Output the [X, Y] coordinate of the center of the cell containing the given text.  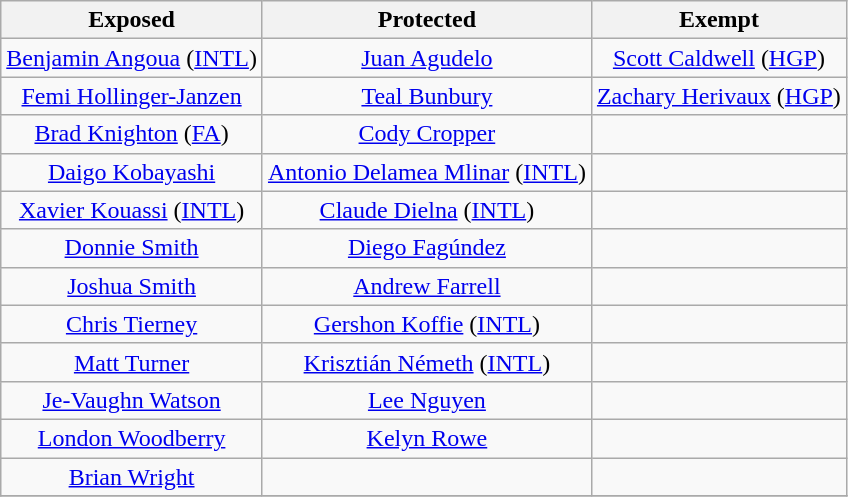
Teal Bunbury [426, 96]
Femi Hollinger-Janzen [132, 96]
Gershon Koffie (INTL) [426, 324]
Claude Dielna (INTL) [426, 210]
London Woodberry [132, 438]
Donnie Smith [132, 248]
Lee Nguyen [426, 400]
Xavier Kouassi (INTL) [132, 210]
Andrew Farrell [426, 286]
Krisztián Németh (INTL) [426, 362]
Brian Wright [132, 477]
Juan Agudelo [426, 58]
Protected [426, 20]
Diego Fagúndez [426, 248]
Benjamin Angoua (INTL) [132, 58]
Chris Tierney [132, 324]
Brad Knighton (FA) [132, 134]
Exempt [718, 20]
Je-Vaughn Watson [132, 400]
Zachary Herivaux (HGP) [718, 96]
Cody Cropper [426, 134]
Antonio Delamea Mlinar (INTL) [426, 172]
Scott Caldwell (HGP) [718, 58]
Daigo Kobayashi [132, 172]
Kelyn Rowe [426, 438]
Matt Turner [132, 362]
Joshua Smith [132, 286]
Exposed [132, 20]
